Pinpoint the cell where the given text exists, returning its (X, Y) midpoint coordinate. 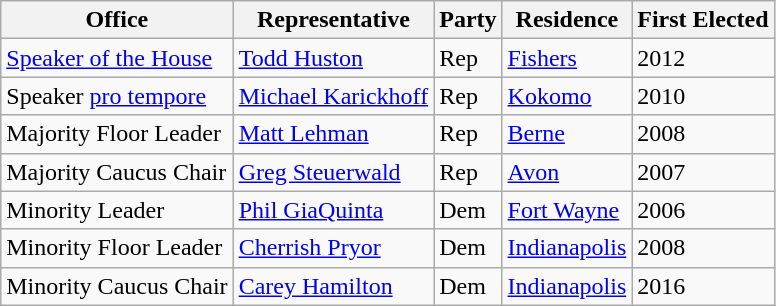
Majority Floor Leader (117, 134)
Speaker of the House (117, 58)
Kokomo (567, 96)
Minority Floor Leader (117, 248)
2007 (703, 172)
Speaker pro tempore (117, 96)
Avon (567, 172)
Todd Huston (334, 58)
Majority Caucus Chair (117, 172)
Carey Hamilton (334, 286)
Representative (334, 20)
2006 (703, 210)
Greg Steuerwald (334, 172)
Fishers (567, 58)
Cherrish Pryor (334, 248)
2012 (703, 58)
Party (468, 20)
2016 (703, 286)
First Elected (703, 20)
Minority Leader (117, 210)
2010 (703, 96)
Office (117, 20)
Berne (567, 134)
Residence (567, 20)
Michael Karickhoff (334, 96)
Matt Lehman (334, 134)
Phil GiaQuinta (334, 210)
Minority Caucus Chair (117, 286)
Fort Wayne (567, 210)
